For the text-containing cell, return its midpoint in (X, Y) coordinate format. 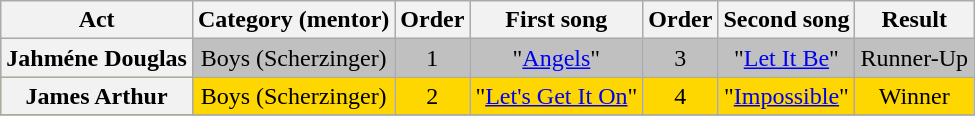
Winner (914, 96)
Second song (786, 20)
Runner-Up (914, 58)
"Impossible" (786, 96)
Category (mentor) (293, 20)
"Angels" (556, 58)
1 (432, 58)
"Let's Get It On" (556, 96)
First song (556, 20)
"Let It Be" (786, 58)
Jahméne Douglas (97, 58)
Result (914, 20)
2 (432, 96)
James Arthur (97, 96)
Act (97, 20)
4 (680, 96)
3 (680, 58)
